Find where the given text appears and provide that cell's center as (x, y) coordinate. 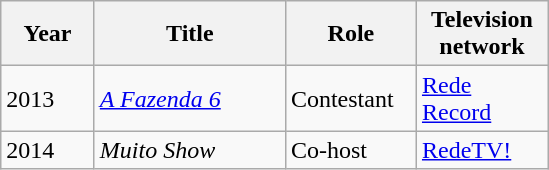
Rede Record (482, 98)
Co-host (350, 150)
Contestant (350, 98)
Television network (482, 34)
Role (350, 34)
Year (48, 34)
2014 (48, 150)
RedeTV! (482, 150)
2013 (48, 98)
Title (190, 34)
A Fazenda 6 (190, 98)
Muito Show (190, 150)
